Output the [x, y] coordinate of the center of the cell containing the given text.  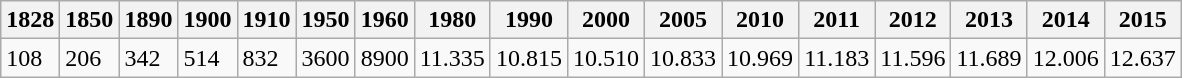
3600 [326, 58]
2014 [1066, 20]
10.969 [760, 58]
2000 [606, 20]
2010 [760, 20]
1980 [452, 20]
8900 [384, 58]
2011 [837, 20]
11.689 [989, 58]
11.335 [452, 58]
2013 [989, 20]
1960 [384, 20]
108 [30, 58]
2005 [682, 20]
1990 [528, 20]
1950 [326, 20]
2015 [1142, 20]
1890 [148, 20]
2012 [913, 20]
12.006 [1066, 58]
10.510 [606, 58]
10.815 [528, 58]
11.183 [837, 58]
514 [208, 58]
1850 [90, 20]
832 [266, 58]
1910 [266, 20]
11.596 [913, 58]
1900 [208, 20]
12.637 [1142, 58]
206 [90, 58]
10.833 [682, 58]
342 [148, 58]
1828 [30, 20]
